Provide the (X, Y) coordinate of the cell's center where the given text is located.  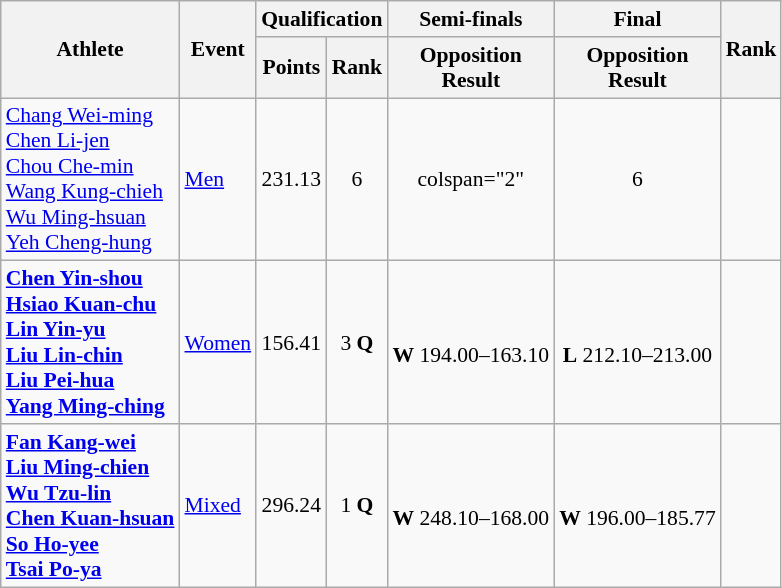
Mixed (218, 506)
Final (638, 19)
156.41 (291, 342)
Chang Wei-mingChen Li-jenChou Che-minWang Kung-chiehWu Ming-hsuanYeh Cheng-hung (90, 180)
Points (291, 68)
1 Q (356, 506)
Event (218, 50)
Semi-finals (470, 19)
L 212.10–213.00 (638, 342)
296.24 (291, 506)
colspan="2" (470, 180)
3 Q (356, 342)
Men (218, 180)
Women (218, 342)
Qualification (322, 19)
Athlete (90, 50)
Chen Yin-shouHsiao Kuan-chuLin Yin-yuLiu Lin-chinLiu Pei-huaYang Ming-ching (90, 342)
W 194.00–163.10 (470, 342)
231.13 (291, 180)
W 196.00–185.77 (638, 506)
Fan Kang-weiLiu Ming-chienWu Tzu-linChen Kuan-hsuanSo Ho-yeeTsai Po-ya (90, 506)
W 248.10–168.00 (470, 506)
